Scan for the cell matching the given text and deliver its [X, Y] coordinate at center. 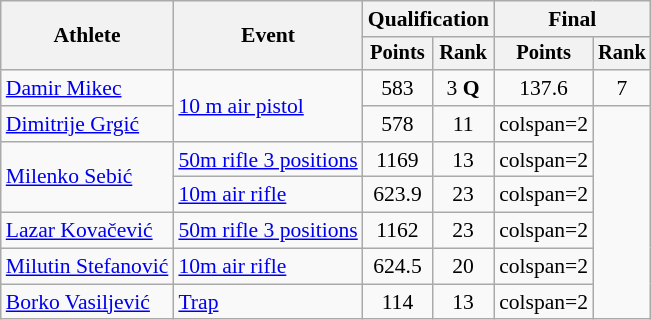
114 [398, 302]
623.9 [398, 195]
Damir Mikec [88, 88]
20 [463, 267]
1169 [398, 160]
11 [463, 124]
Event [268, 36]
10 m air pistol [268, 106]
Lazar Kovačević [88, 231]
Trap [268, 302]
7 [622, 88]
1162 [398, 231]
578 [398, 124]
624.5 [398, 267]
137.6 [544, 88]
Borko Vasiljević [88, 302]
583 [398, 88]
3 Q [463, 88]
Final [572, 19]
Milutin Stefanović [88, 267]
Athlete [88, 36]
Dimitrije Grgić [88, 124]
Qualification [428, 19]
Milenko Sebić [88, 178]
